Capture the cell that displays the provided text and extract its [x, y] central coordinate. 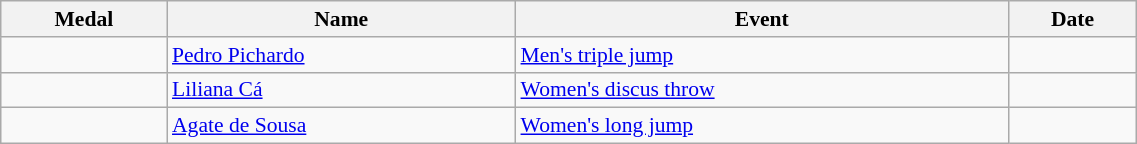
Agate de Sousa [342, 126]
Pedro Pichardo [342, 55]
Women's discus throw [762, 90]
Women's long jump [762, 126]
Liliana Cá [342, 90]
Name [342, 19]
Date [1072, 19]
Event [762, 19]
Men's triple jump [762, 55]
Medal [84, 19]
